Return the (x, y) coordinate for the center point of the cell that contains the specified text.  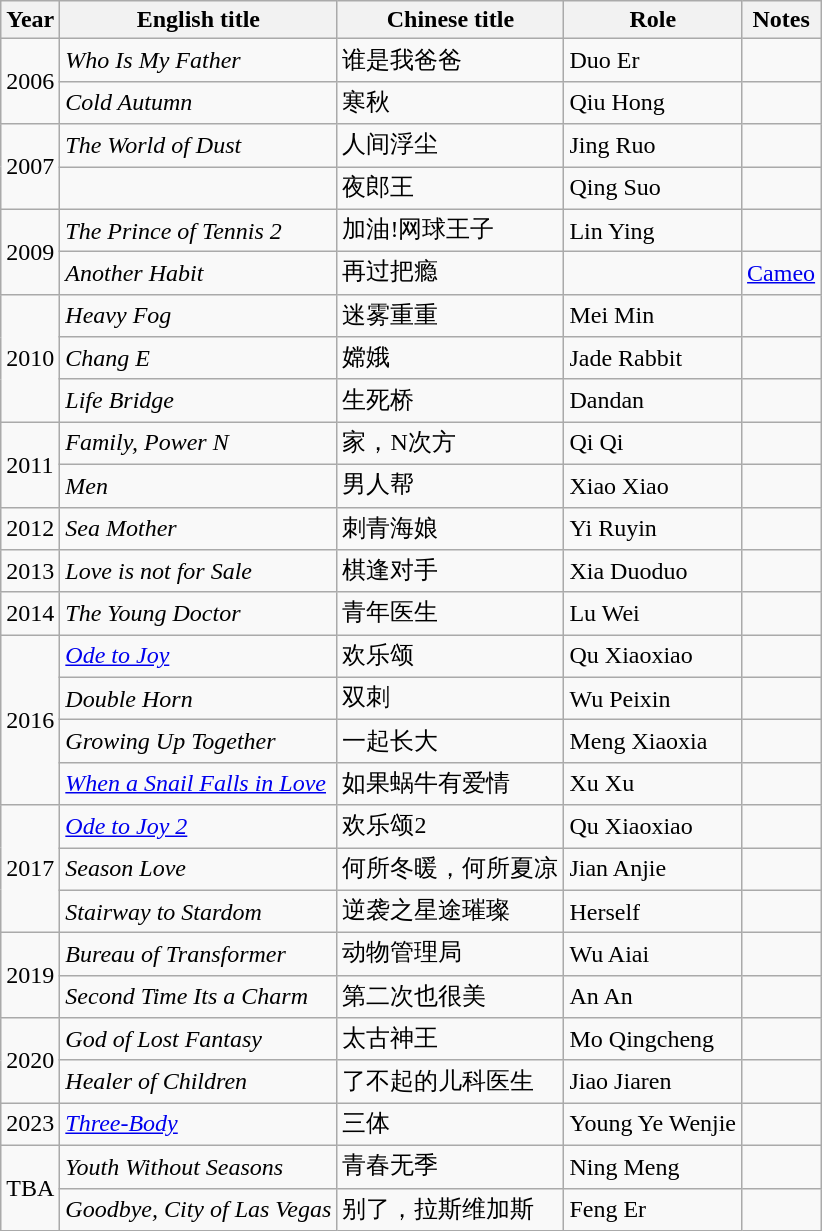
Jing Ruo (653, 146)
2016 (30, 720)
Men (198, 486)
Cold Autumn (198, 102)
2007 (30, 166)
棋逢对手 (450, 572)
Year (30, 20)
Goodbye, City of Las Vegas (198, 1210)
2012 (30, 528)
Second Time Its a Charm (198, 996)
Chang E (198, 358)
2014 (30, 614)
Qi Qi (653, 444)
了不起的儿科医生 (450, 1082)
Yi Ruyin (653, 528)
Ode to Joy (198, 656)
Healer of Children (198, 1082)
Mo Qingcheng (653, 1040)
Young Ye Wenjie (653, 1124)
2020 (30, 1060)
When a Snail Falls in Love (198, 784)
2023 (30, 1124)
第二次也很美 (450, 996)
生死桥 (450, 400)
The World of Dust (198, 146)
2013 (30, 572)
Lin Ying (653, 230)
Bureau of Transformer (198, 954)
God of Lost Fantasy (198, 1040)
如果蜗牛有爱情 (450, 784)
Stairway to Stardom (198, 912)
Growing Up Together (198, 742)
谁是我爸爸 (450, 60)
Notes (782, 20)
2009 (30, 252)
Youth Without Seasons (198, 1166)
双刺 (450, 698)
2006 (30, 82)
Life Bridge (198, 400)
Another Habit (198, 274)
Duo Er (653, 60)
欢乐颂2 (450, 826)
Mei Min (653, 316)
Jade Rabbit (653, 358)
再过把瘾 (450, 274)
Three-Body (198, 1124)
寒秋 (450, 102)
Sea Mother (198, 528)
Xu Xu (653, 784)
刺青海娘 (450, 528)
Role (653, 20)
2019 (30, 976)
太古神王 (450, 1040)
Jiao Jiaren (653, 1082)
加油!网球王子 (450, 230)
Xia Duoduo (653, 572)
Feng Er (653, 1210)
2011 (30, 464)
Wu Aiai (653, 954)
An An (653, 996)
青年医生 (450, 614)
动物管理局 (450, 954)
Jian Anjie (653, 870)
Xiao Xiao (653, 486)
TBA (30, 1188)
Dandan (653, 400)
别了，拉斯维加斯 (450, 1210)
Chinese title (450, 20)
家，N次方 (450, 444)
Herself (653, 912)
Qiu Hong (653, 102)
Qing Suo (653, 188)
迷雾重重 (450, 316)
Love is not for Sale (198, 572)
人间浮尘 (450, 146)
2010 (30, 358)
The Young Doctor (198, 614)
Cameo (782, 274)
Heavy Fog (198, 316)
English title (198, 20)
逆袭之星途璀璨 (450, 912)
Wu Peixin (653, 698)
Family, Power N (198, 444)
Who Is My Father (198, 60)
何所冬暖，何所夏凉 (450, 870)
男人帮 (450, 486)
The Prince of Tennis 2 (198, 230)
Double Horn (198, 698)
欢乐颂 (450, 656)
2017 (30, 869)
Meng Xiaoxia (653, 742)
三体 (450, 1124)
青春无季 (450, 1166)
一起长大 (450, 742)
夜郎王 (450, 188)
Season Love (198, 870)
嫦娥 (450, 358)
Ning Meng (653, 1166)
Lu Wei (653, 614)
Ode to Joy 2 (198, 826)
